Find where the given text appears and provide that cell's center as (x, y) coordinate. 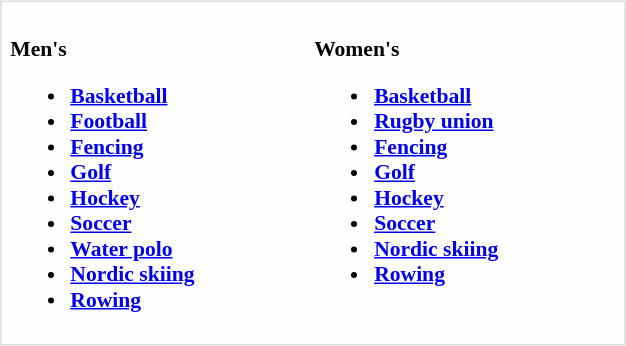
Women'sBasketballRugby unionFencingGolfHockeySoccerNordic skiingRowing (461, 174)
Men'sBasketballFootballFencingGolfHockeySoccerWater poloNordic skiingRowing (160, 174)
